Identify which cell holds the provided text, then report its [x, y] central coordinate. 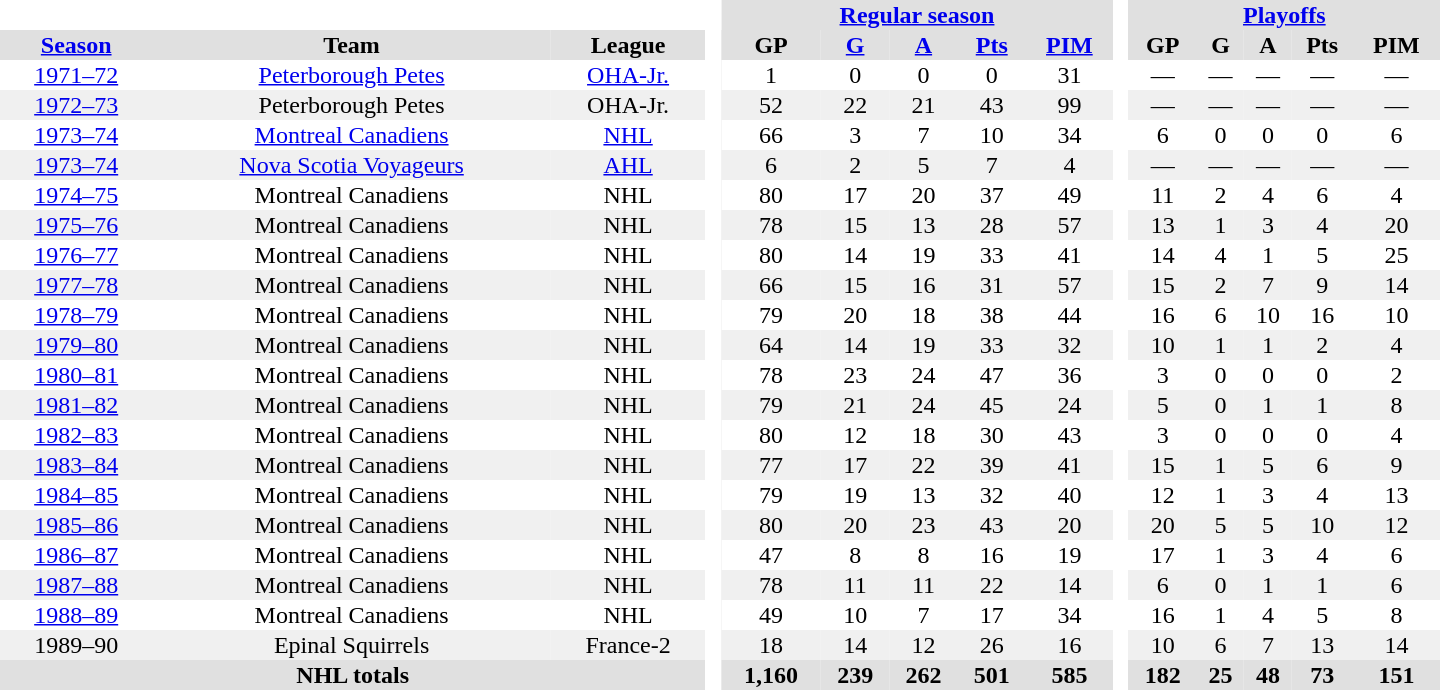
Epinal Squirrels [351, 645]
Playoffs [1284, 15]
1980–81 [76, 375]
501 [992, 675]
1974–75 [76, 195]
64 [771, 345]
1982–83 [76, 435]
1989–90 [76, 645]
77 [771, 465]
France-2 [628, 645]
44 [1070, 315]
36 [1070, 375]
Nova Scotia Voyageurs [351, 165]
1977–78 [76, 285]
52 [771, 105]
1981–82 [76, 405]
48 [1268, 675]
37 [992, 195]
Regular season [917, 15]
1987–88 [76, 585]
585 [1070, 675]
Season [76, 45]
NHL totals [352, 675]
1985–86 [76, 525]
26 [992, 645]
1988–89 [76, 615]
AHL [628, 165]
239 [855, 675]
28 [992, 225]
73 [1322, 675]
38 [992, 315]
45 [992, 405]
1971–72 [76, 75]
39 [992, 465]
1978–79 [76, 315]
40 [1070, 495]
262 [923, 675]
1979–80 [76, 345]
30 [992, 435]
1972–73 [76, 105]
League [628, 45]
1976–77 [76, 255]
151 [1396, 675]
1983–84 [76, 465]
1975–76 [76, 225]
99 [1070, 105]
1,160 [771, 675]
Team [351, 45]
1986–87 [76, 555]
1984–85 [76, 495]
182 [1163, 675]
